Return the (x, y) coordinate for the center point of the cell that contains the specified text.  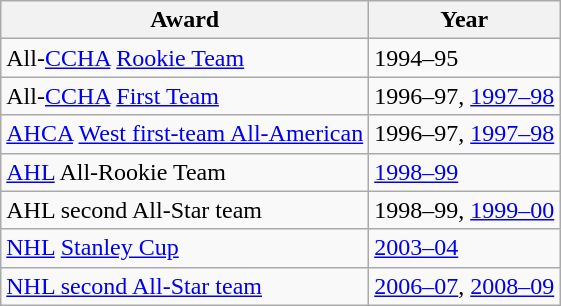
AHL All-Rookie Team (185, 172)
2003–04 (464, 248)
All-CCHA First Team (185, 96)
AHL second All-Star team (185, 210)
NHL Stanley Cup (185, 248)
1998–99, 1999–00 (464, 210)
All-CCHA Rookie Team (185, 58)
1994–95 (464, 58)
Year (464, 20)
NHL second All-Star team (185, 286)
2006–07, 2008–09 (464, 286)
1998–99 (464, 172)
AHCA West first-team All-American (185, 134)
Award (185, 20)
